Pinpoint the cell where the given text exists, returning its [X, Y] midpoint coordinate. 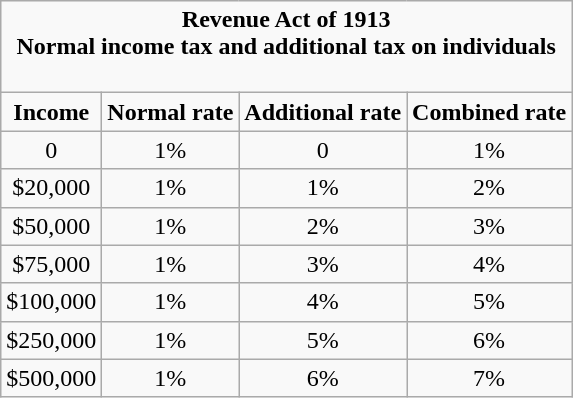
$500,000 [52, 378]
$250,000 [52, 340]
$75,000 [52, 264]
Normal rate [170, 112]
$20,000 [52, 188]
Combined rate [490, 112]
Income [52, 112]
$50,000 [52, 226]
Additional rate [323, 112]
7% [490, 378]
$100,000 [52, 302]
Revenue Act of 1913Normal income tax and additional tax on individuals [286, 47]
